Provide the [X, Y] coordinate of the cell's center where the given text is located.  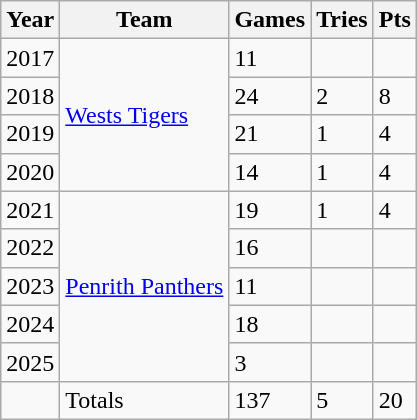
2018 [30, 96]
2024 [30, 324]
137 [270, 400]
Year [30, 20]
19 [270, 210]
Penrith Panthers [144, 286]
2 [342, 96]
Team [144, 20]
Totals [144, 400]
Tries [342, 20]
3 [270, 362]
2021 [30, 210]
2022 [30, 248]
5 [342, 400]
Pts [394, 20]
20 [394, 400]
21 [270, 134]
2020 [30, 172]
2025 [30, 362]
2019 [30, 134]
16 [270, 248]
14 [270, 172]
Games [270, 20]
Wests Tigers [144, 115]
2017 [30, 58]
18 [270, 324]
24 [270, 96]
8 [394, 96]
2023 [30, 286]
